For the text-containing cell, return its midpoint in [X, Y] coordinate format. 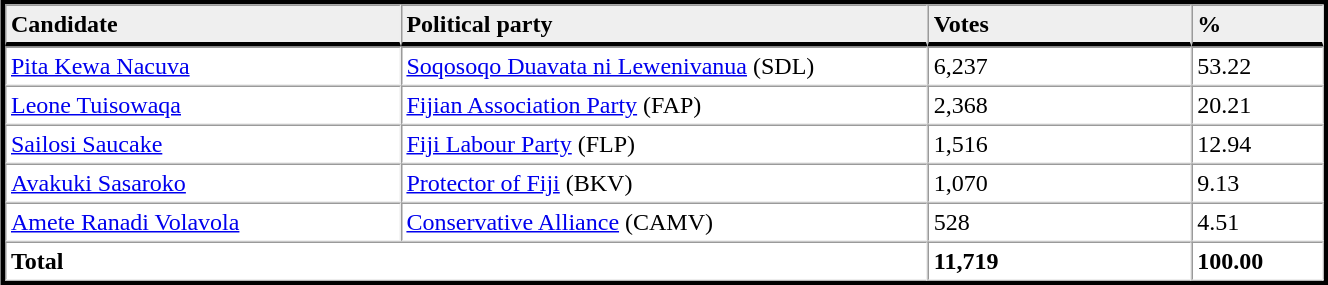
% [1257, 25]
11,719 [1060, 262]
Leone Tuisowaqa [202, 106]
528 [1060, 222]
12.94 [1257, 144]
Political party [664, 25]
1,516 [1060, 144]
Pita Kewa Nacuva [202, 66]
6,237 [1060, 66]
Protector of Fiji (BKV) [664, 184]
100.00 [1257, 262]
4.51 [1257, 222]
53.22 [1257, 66]
9.13 [1257, 184]
Candidate [202, 25]
1,070 [1060, 184]
Amete Ranadi Volavola [202, 222]
Votes [1060, 25]
Fijian Association Party (FAP) [664, 106]
Fiji Labour Party (FLP) [664, 144]
Conservative Alliance (CAMV) [664, 222]
20.21 [1257, 106]
Total [466, 262]
Avakuki Sasaroko [202, 184]
2,368 [1060, 106]
Soqosoqo Duavata ni Lewenivanua (SDL) [664, 66]
Sailosi Saucake [202, 144]
